Return (x, y) of the center of cell containing provided text 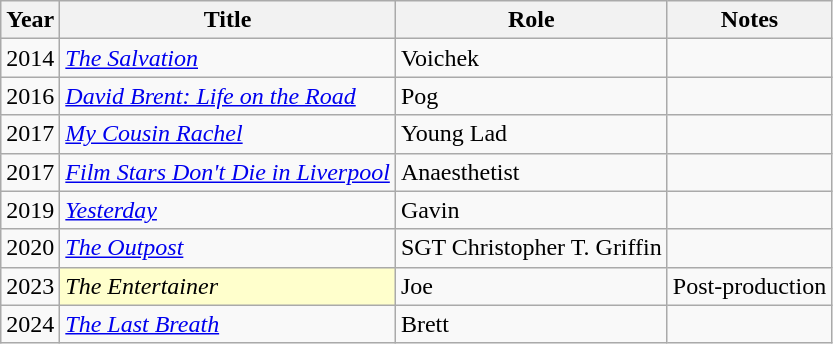
The Last Breath (228, 324)
Yesterday (228, 210)
2016 (30, 96)
Joe (531, 286)
Voichek (531, 58)
The Entertainer (228, 286)
The Outpost (228, 248)
Brett (531, 324)
2023 (30, 286)
My Cousin Rachel (228, 134)
2019 (30, 210)
Role (531, 20)
Notes (749, 20)
Pog (531, 96)
2024 (30, 324)
Year (30, 20)
SGT Christopher T. Griffin (531, 248)
Film Stars Don't Die in Liverpool (228, 172)
The Salvation (228, 58)
Anaesthetist (531, 172)
David Brent: Life on the Road (228, 96)
Gavin (531, 210)
Young Lad (531, 134)
2020 (30, 248)
Title (228, 20)
Post-production (749, 286)
2014 (30, 58)
